Return the (X, Y) coordinate for the center point of the cell that contains the specified text.  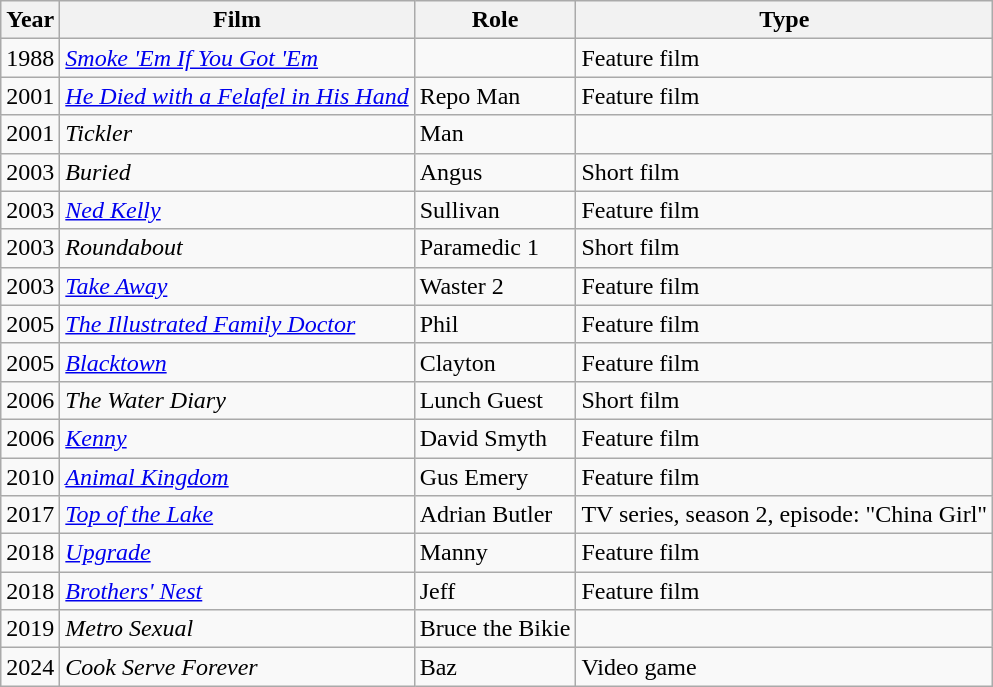
The Water Diary (237, 400)
Type (784, 20)
Sullivan (495, 210)
Smoke 'Em If You Got 'Em (237, 58)
Top of the Lake (237, 515)
Gus Emery (495, 477)
2024 (30, 667)
2017 (30, 515)
Blacktown (237, 362)
He Died with a Felafel in His Hand (237, 96)
Animal Kingdom (237, 477)
Bruce the Bikie (495, 629)
Take Away (237, 286)
Film (237, 20)
2019 (30, 629)
Waster 2 (495, 286)
Upgrade (237, 553)
Buried (237, 172)
Roundabout (237, 248)
2010 (30, 477)
Cook Serve Forever (237, 667)
Manny (495, 553)
Man (495, 134)
Clayton (495, 362)
Baz (495, 667)
Phil (495, 324)
Year (30, 20)
Jeff (495, 591)
Lunch Guest (495, 400)
The Illustrated Family Doctor (237, 324)
1988 (30, 58)
Video game (784, 667)
TV series, season 2, episode: "China Girl" (784, 515)
Ned Kelly (237, 210)
Angus (495, 172)
Kenny (237, 438)
Role (495, 20)
Tickler (237, 134)
Brothers' Nest (237, 591)
Metro Sexual (237, 629)
David Smyth (495, 438)
Paramedic 1 (495, 248)
Adrian Butler (495, 515)
Repo Man (495, 96)
